Return the [X, Y] coordinate for the center point of the cell that contains the specified text.  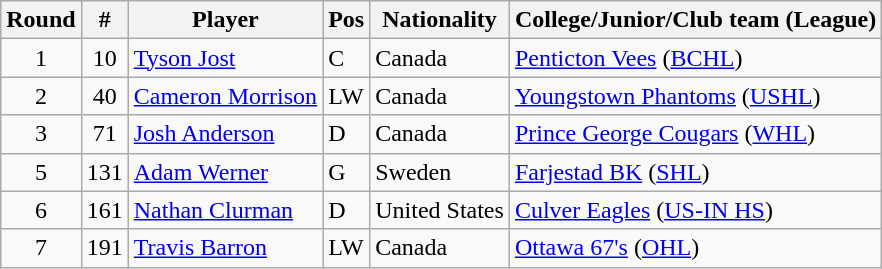
Cameron Morrison [225, 96]
Sweden [440, 172]
191 [104, 248]
2 [41, 96]
10 [104, 58]
# [104, 20]
6 [41, 210]
C [346, 58]
College/Junior/Club team (League) [695, 20]
Farjestad BK (SHL) [695, 172]
G [346, 172]
Penticton Vees (BCHL) [695, 58]
Player [225, 20]
5 [41, 172]
Culver Eagles (US-IN HS) [695, 210]
3 [41, 134]
131 [104, 172]
Tyson Jost [225, 58]
Travis Barron [225, 248]
United States [440, 210]
Pos [346, 20]
Adam Werner [225, 172]
Round [41, 20]
71 [104, 134]
Josh Anderson [225, 134]
7 [41, 248]
Nathan Clurman [225, 210]
161 [104, 210]
Ottawa 67's (OHL) [695, 248]
1 [41, 58]
Nationality [440, 20]
Youngstown Phantoms (USHL) [695, 96]
Prince George Cougars (WHL) [695, 134]
40 [104, 96]
